For the text-containing cell, return its midpoint in (X, Y) coordinate format. 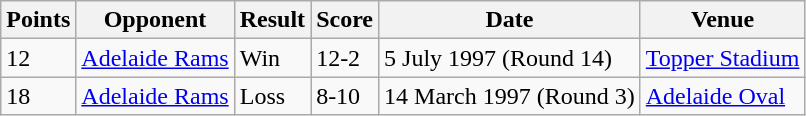
Loss (272, 96)
Venue (722, 20)
Date (510, 20)
14 March 1997 (Round 3) (510, 96)
8-10 (345, 96)
18 (38, 96)
Opponent (155, 20)
Adelaide Oval (722, 96)
Win (272, 58)
Result (272, 20)
12-2 (345, 58)
5 July 1997 (Round 14) (510, 58)
Score (345, 20)
Topper Stadium (722, 58)
Points (38, 20)
12 (38, 58)
